Scan for the cell matching the given text and deliver its [X, Y] coordinate at center. 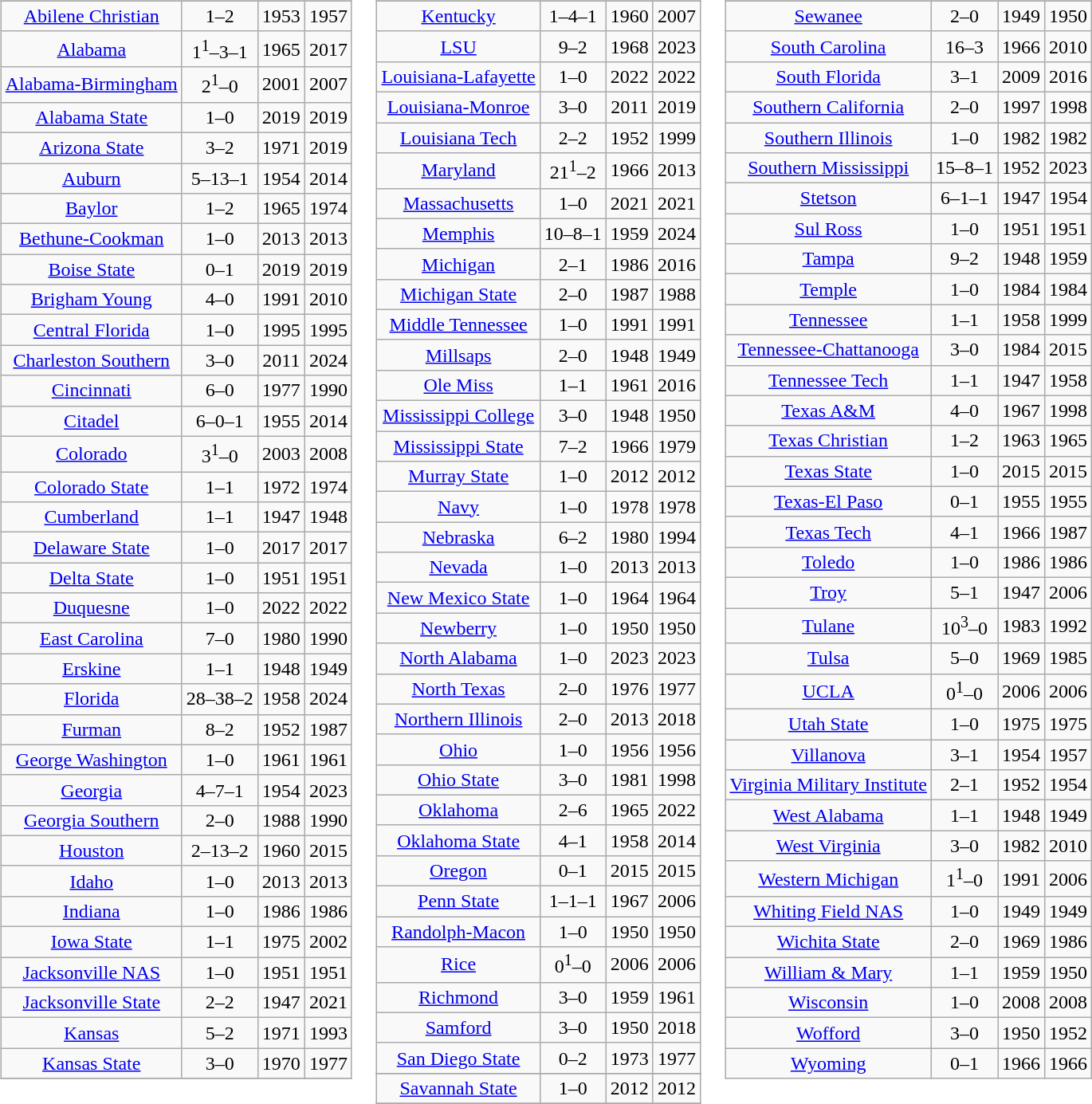
Florida [91, 699]
Texas State [828, 471]
Richmond [458, 997]
Murray State [458, 477]
Delaware State [91, 548]
15–8–1 [964, 168]
Colorado [91, 454]
5–13–1 [220, 179]
Toledo [828, 562]
Southern California [828, 107]
Tulsa [828, 658]
6–0 [220, 391]
San Diego State [458, 1058]
Western Michigan [828, 878]
Erskine [91, 669]
8–2 [220, 729]
Tennessee [828, 320]
Kansas [91, 1033]
Whiting Field NAS [828, 912]
3–2 [220, 147]
Ole Miss [458, 385]
Kansas State [91, 1063]
6–0–1 [220, 421]
Texas-El Paso [828, 501]
1–4–1 [572, 16]
Southern Illinois [828, 138]
Jacksonville State [91, 1003]
Southern Mississippi [828, 168]
Massachusetts [458, 203]
East Carolina [91, 638]
Alabama State [91, 117]
10–8–1 [572, 234]
Georgia [91, 790]
Indiana [91, 912]
7–2 [572, 446]
1–1–1 [572, 902]
Tennessee-Chattanooga [828, 350]
5–1 [964, 592]
Wisconsin [828, 1003]
Troy [828, 592]
Nebraska [458, 537]
Sul Ross [828, 229]
1963 [1022, 441]
Tulane [828, 625]
Tampa [828, 259]
1953 [281, 16]
2002 [328, 942]
Cincinnati [91, 391]
Louisiana-Lafayette [458, 77]
Bethune-Cookman [91, 239]
103–0 [964, 625]
Alabama-Birmingham [91, 84]
1979 [676, 446]
Duquesne [91, 608]
Ohio [458, 749]
0–2 [572, 1058]
Nevada [458, 568]
Alabama [91, 49]
Citadel [91, 421]
Michigan [458, 264]
Louisiana-Monroe [458, 107]
1968 [630, 46]
1997 [1022, 107]
Penn State [458, 902]
Louisiana Tech [458, 138]
Michigan State [458, 294]
211–2 [572, 171]
Mississippi College [458, 416]
Memphis [458, 234]
Arizona State [91, 147]
11–0 [964, 878]
South Carolina [828, 46]
LSU [458, 46]
7–0 [220, 638]
1973 [630, 1058]
Mississippi State [458, 446]
Navy [458, 507]
Central Florida [91, 330]
Millsaps [458, 355]
6–1–1 [964, 198]
1976 [630, 689]
UCLA [828, 692]
1983 [1022, 625]
1970 [281, 1063]
Sewanee [828, 16]
Samford [458, 1027]
Texas A&M [828, 411]
Tennessee Tech [828, 380]
2001 [281, 84]
Maryland [458, 171]
Newberry [458, 628]
Oklahoma State [458, 840]
Georgia Southern [91, 820]
6–2 [572, 537]
Texas Christian [828, 441]
Wofford [828, 1033]
William & Mary [828, 972]
11–3–1 [220, 49]
Virginia Military Institute [828, 785]
Cumberland [91, 517]
Villanova [828, 755]
31–0 [220, 454]
28–38–2 [220, 699]
Utah State [828, 725]
1994 [676, 537]
Oregon [458, 870]
1981 [630, 780]
Charleston Southern [91, 360]
2003 [281, 454]
West Alabama [828, 815]
Ohio State [458, 780]
Jacksonville NAS [91, 972]
5–2 [220, 1033]
Randolph-Macon [458, 932]
Oklahoma [458, 810]
Brigham Young [91, 300]
North Alabama [458, 658]
North Texas [458, 689]
Colorado State [91, 487]
Rice [458, 965]
Abilene Christian [91, 16]
1985 [1068, 658]
21–0 [220, 84]
1972 [281, 487]
Texas Tech [828, 532]
Boise State [91, 269]
Middle Tennessee [458, 324]
16–3 [964, 46]
Wyoming [828, 1063]
2–13–2 [220, 851]
Delta State [91, 578]
George Washington [91, 760]
Northern Illinois [458, 719]
Iowa State [91, 942]
Auburn [91, 179]
2009 [1022, 77]
5–0 [964, 658]
Kentucky [458, 16]
2–6 [572, 810]
Idaho [91, 881]
1992 [1068, 625]
West Virginia [828, 846]
Savannah State [458, 1088]
1993 [328, 1033]
4–7–1 [220, 790]
Wichita State [828, 942]
Baylor [91, 209]
Stetson [828, 198]
Houston [91, 851]
New Mexico State [458, 598]
Furman [91, 729]
Temple [828, 289]
South Florida [828, 77]
